Scan for the cell matching the given text and deliver its (x, y) coordinate at center. 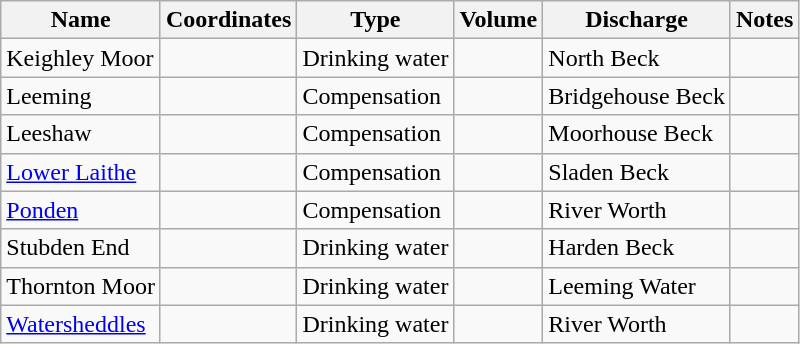
Bridgehouse Beck (637, 96)
Sladen Beck (637, 172)
North Beck (637, 58)
Coordinates (228, 20)
Name (81, 20)
Notes (764, 20)
Stubden End (81, 248)
Keighley Moor (81, 58)
Thornton Moor (81, 286)
Leeshaw (81, 134)
Type (376, 20)
Lower Laithe (81, 172)
Ponden (81, 210)
Watersheddles (81, 324)
Leeming (81, 96)
Discharge (637, 20)
Moorhouse Beck (637, 134)
Leeming Water (637, 286)
Volume (498, 20)
Harden Beck (637, 248)
